Return the [x, y] coordinate for the center point of the cell that contains the specified text.  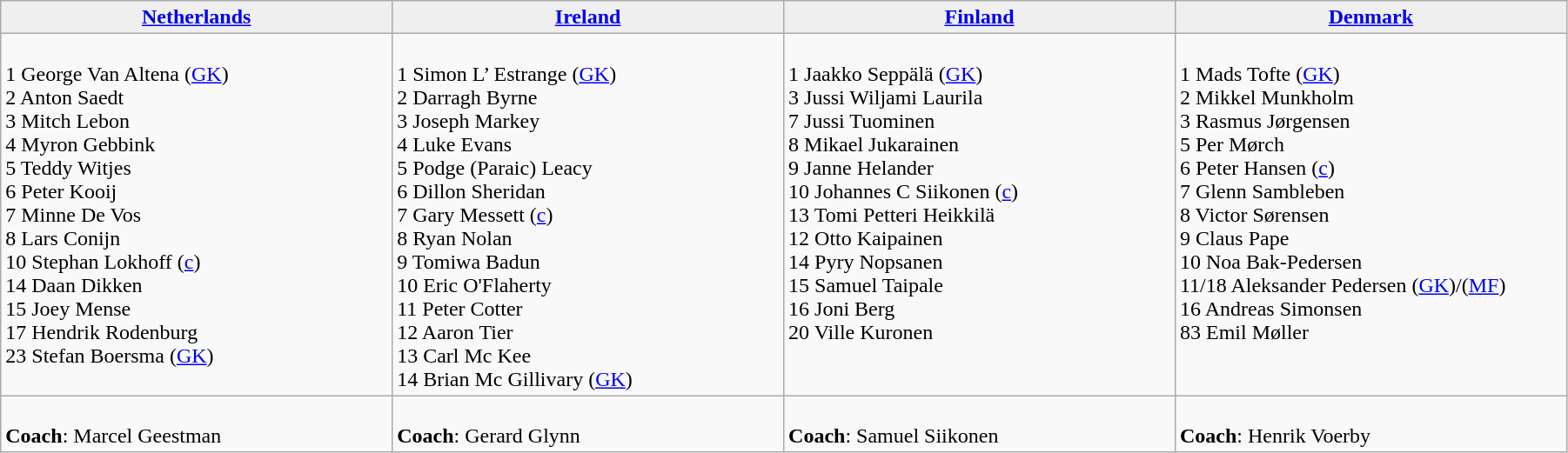
Coach: Marcel Geestman [197, 424]
Coach: Samuel Siikonen [980, 424]
Netherlands [197, 17]
Coach: Henrik Voerby [1370, 424]
Ireland [588, 17]
Denmark [1370, 17]
Coach: Gerard Glynn [588, 424]
Finland [980, 17]
